Provide the (x, y) coordinate of the cell's center where the given text is located.  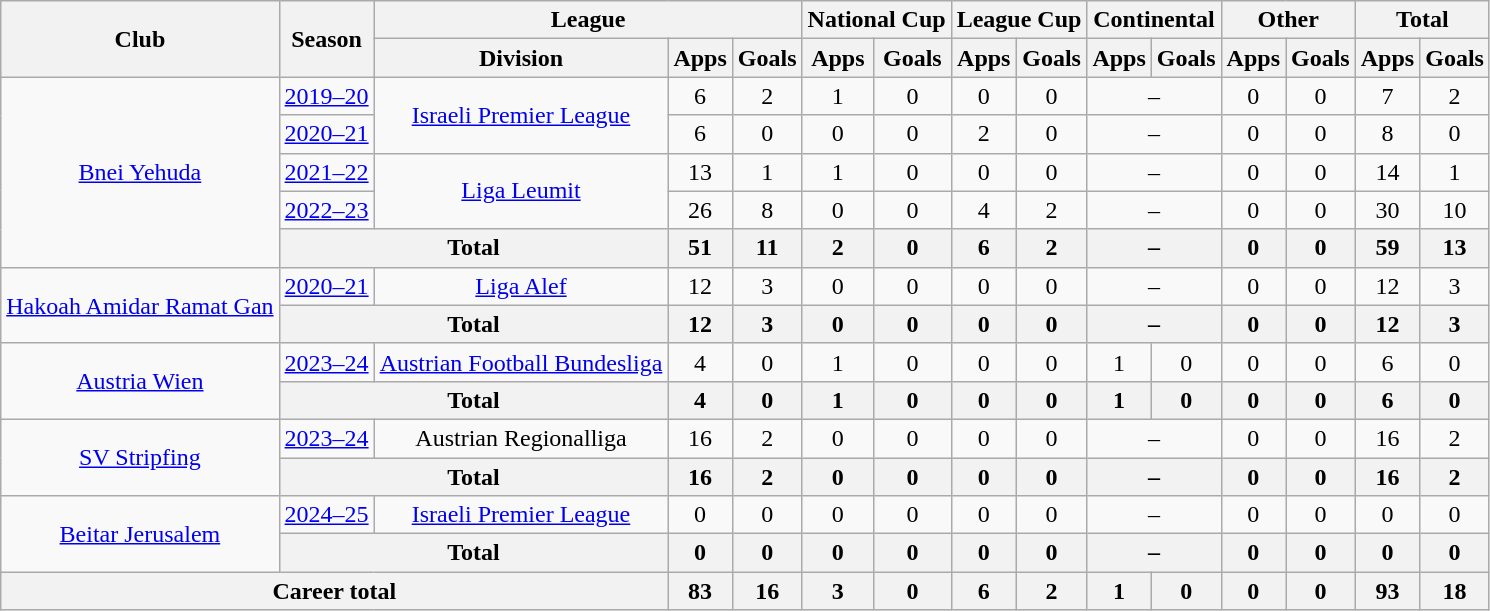
18 (1455, 591)
7 (1387, 96)
Austrian Regionalliga (521, 438)
League (588, 20)
Austria Wien (140, 381)
Liga Alef (521, 286)
2021–22 (326, 172)
Continental (1154, 20)
30 (1387, 210)
Beitar Jerusalem (140, 534)
Liga Leumit (521, 191)
2019–20 (326, 96)
Season (326, 39)
Austrian Football Bundesliga (521, 362)
2022–23 (326, 210)
SV Stripfing (140, 457)
2024–25 (326, 515)
26 (700, 210)
51 (700, 248)
14 (1387, 172)
93 (1387, 591)
10 (1455, 210)
Bnei Yehuda (140, 172)
83 (700, 591)
League Cup (1019, 20)
Other (1288, 20)
Division (521, 58)
11 (767, 248)
Club (140, 39)
Career total (334, 591)
National Cup (876, 20)
59 (1387, 248)
Hakoah Amidar Ramat Gan (140, 305)
